Provide the [x, y] coordinate of the cell's center where the given text is located.  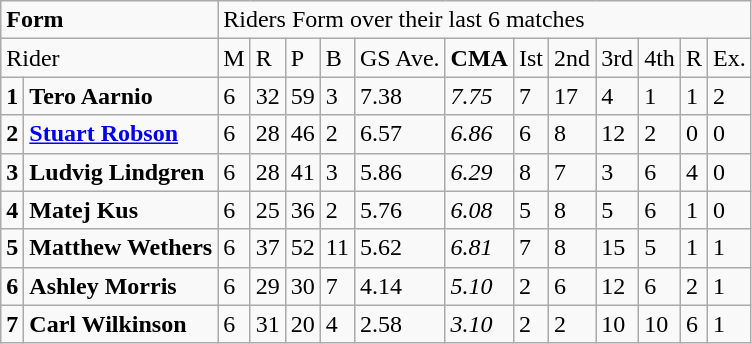
6.57 [400, 134]
Rider [110, 58]
36 [302, 210]
Stuart Robson [121, 134]
59 [302, 96]
25 [268, 210]
5.10 [479, 286]
3.10 [479, 324]
6.81 [479, 248]
15 [618, 248]
32 [268, 96]
7.75 [479, 96]
6.08 [479, 210]
37 [268, 248]
30 [302, 286]
3rd [618, 58]
4th [660, 58]
31 [268, 324]
2.58 [400, 324]
GS Ave. [400, 58]
5.86 [400, 172]
CMA [479, 58]
Ludvig Lindgren [121, 172]
6.86 [479, 134]
4.14 [400, 286]
Matej Kus [121, 210]
20 [302, 324]
M [234, 58]
Ex. [729, 58]
7.38 [400, 96]
2nd [572, 58]
P [302, 58]
Riders Form over their last 6 matches [484, 20]
Ist [530, 58]
46 [302, 134]
29 [268, 286]
Matthew Wethers [121, 248]
5.76 [400, 210]
Tero Aarnio [121, 96]
Ashley Morris [121, 286]
5.62 [400, 248]
41 [302, 172]
52 [302, 248]
17 [572, 96]
6.29 [479, 172]
Carl Wilkinson [121, 324]
B [337, 58]
Form [110, 20]
11 [337, 248]
